Identify which cell holds the provided text, then report its (x, y) central coordinate. 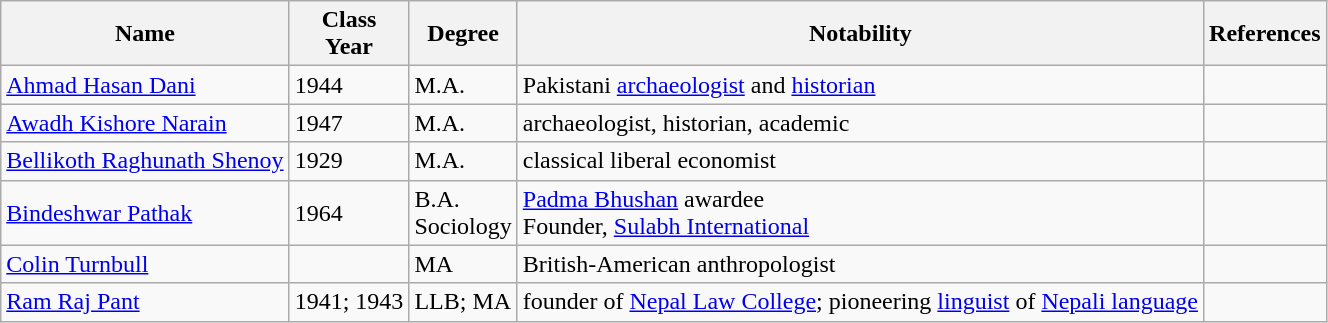
ClassYear (349, 34)
LLB; MA (463, 302)
Ahmad Hasan Dani (145, 85)
1941; 1943 (349, 302)
1944 (349, 85)
1964 (349, 212)
archaeologist, historian, academic (860, 123)
B.A.Sociology (463, 212)
Padma Bhushan awardeeFounder, Sulabh International (860, 212)
Awadh Kishore Narain (145, 123)
classical liberal economist (860, 161)
founder of Nepal Law College; pioneering linguist of Nepali language (860, 302)
Notability (860, 34)
Pakistani archaeologist and historian (860, 85)
Name (145, 34)
Bellikoth Raghunath Shenoy (145, 161)
Bindeshwar Pathak (145, 212)
Ram Raj Pant (145, 302)
Colin Turnbull (145, 264)
1929 (349, 161)
British-American anthropologist (860, 264)
1947 (349, 123)
MA (463, 264)
References (1266, 34)
Degree (463, 34)
